Provide the [X, Y] coordinate of the cell's center where the given text is located.  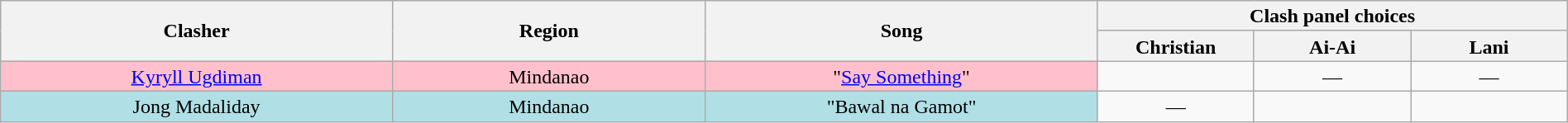
Jong Madaliday [197, 106]
"Bawal na Gamot" [901, 106]
"Say Something" [901, 76]
Christian [1176, 46]
Kyryll Ugdiman [197, 76]
Ai-Ai [1331, 46]
Region [549, 31]
Clasher [197, 31]
Clash panel choices [1332, 17]
Song [901, 31]
Lani [1489, 46]
